Return the [x, y] coordinate for the center point of the cell that contains the specified text.  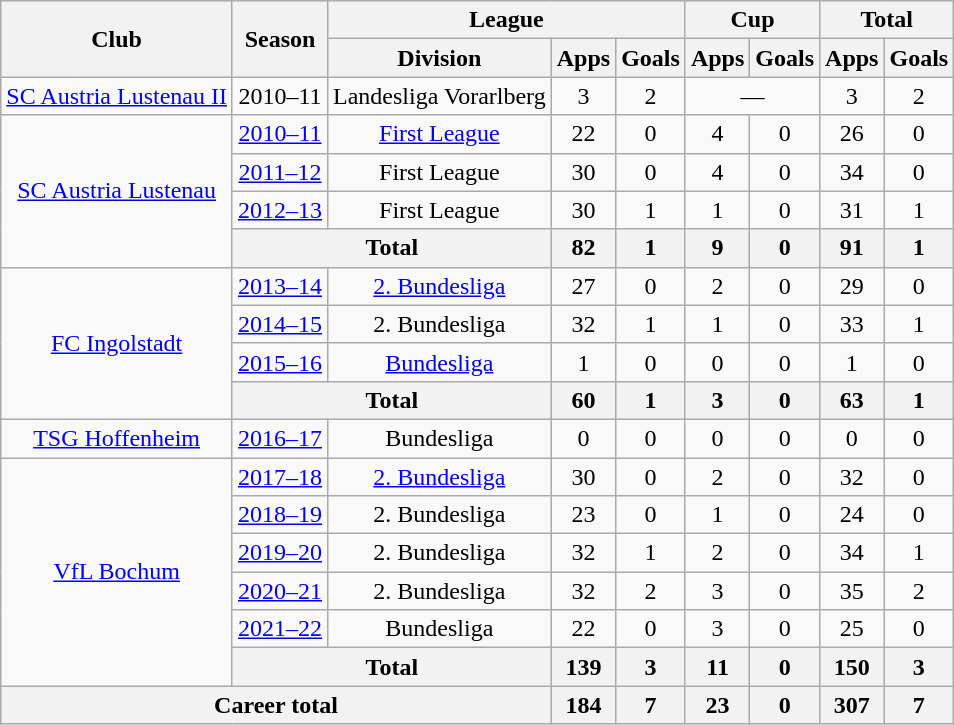
Landesliga Vorarlberg [440, 96]
29 [852, 286]
35 [852, 591]
82 [583, 248]
2020–21 [280, 591]
— [752, 96]
139 [583, 667]
63 [852, 400]
27 [583, 286]
25 [852, 629]
2019–20 [280, 553]
FC Ingolstadt [117, 343]
24 [852, 515]
11 [717, 667]
TSG Hoffenheim [117, 438]
60 [583, 400]
184 [583, 705]
2012–13 [280, 210]
2021–22 [280, 629]
2016–17 [280, 438]
Career total [276, 705]
2018–19 [280, 515]
Season [280, 39]
Division [440, 58]
League [507, 20]
2014–15 [280, 324]
SC Austria Lustenau [117, 191]
VfL Bochum [117, 572]
307 [852, 705]
2011–12 [280, 172]
2017–18 [280, 477]
Cup [752, 20]
26 [852, 134]
2015–16 [280, 362]
150 [852, 667]
2013–14 [280, 286]
9 [717, 248]
91 [852, 248]
31 [852, 210]
Club [117, 39]
33 [852, 324]
SC Austria Lustenau II [117, 96]
